Capture the cell that displays the provided text and extract its [X, Y] central coordinate. 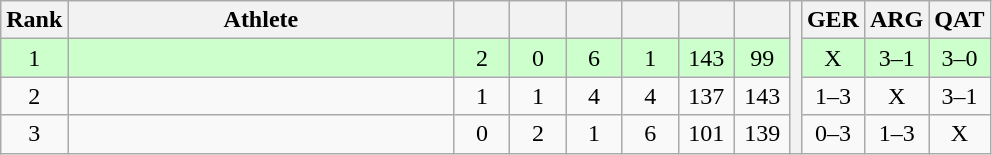
101 [706, 134]
Athlete [261, 20]
3–0 [960, 58]
139 [762, 134]
0–3 [832, 134]
QAT [960, 20]
137 [706, 96]
3 [34, 134]
ARG [896, 20]
99 [762, 58]
GER [832, 20]
Rank [34, 20]
